Return the [X, Y] coordinate for the center point of the cell that contains the specified text.  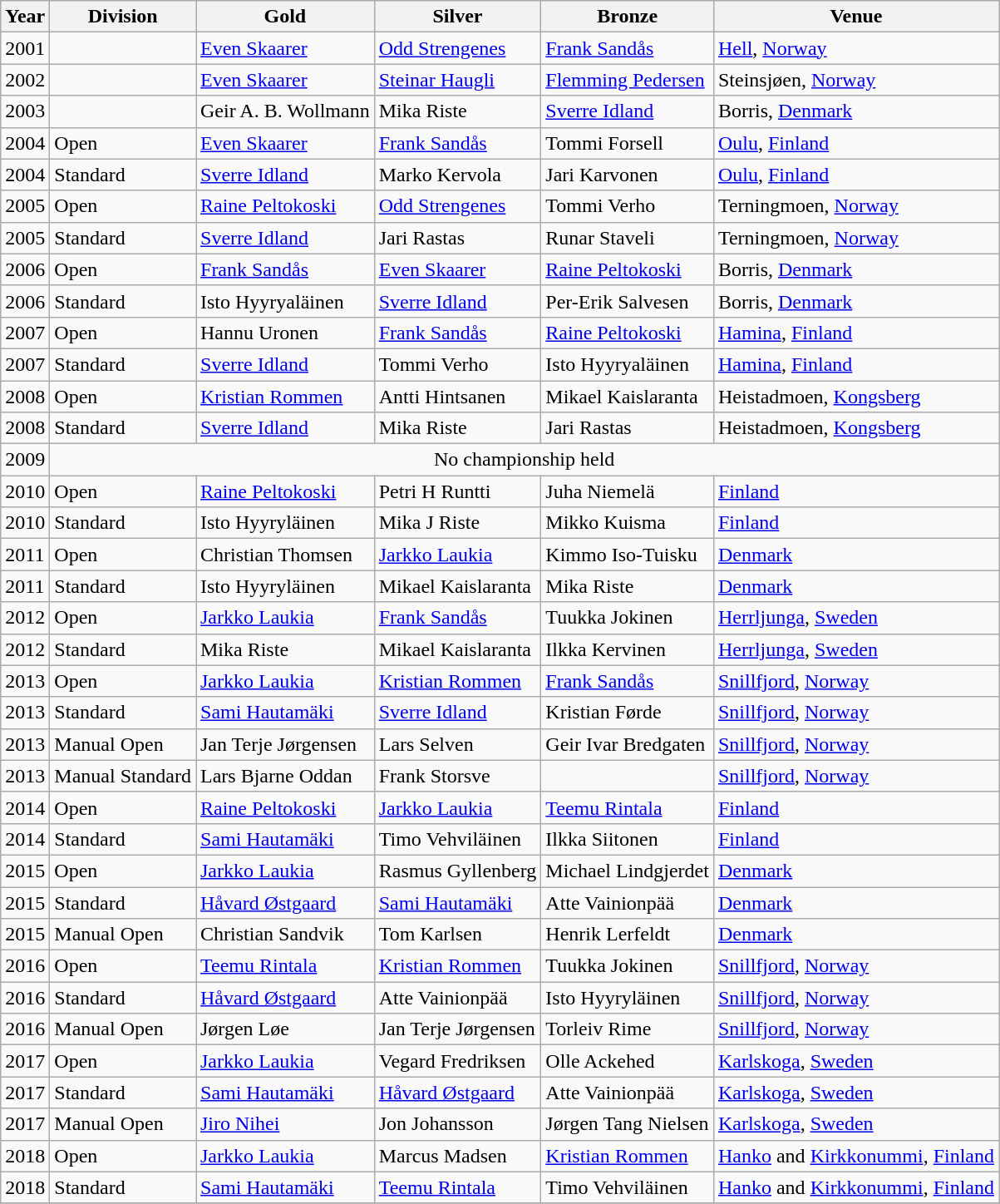
Jari Karvonen [628, 175]
Antti Hintsanen [457, 397]
Ilkka Siitonen [628, 839]
Jon Johansson [457, 1124]
Jiro Nihei [286, 1124]
Tommi Forsell [628, 143]
Flemming Pedersen [628, 80]
Juha Niemelä [628, 491]
Marcus Madsen [457, 1156]
2009 [25, 460]
2002 [25, 80]
Lars Selven [457, 744]
Hannu Uronen [286, 333]
Tom Karlsen [457, 935]
2003 [25, 111]
Michael Lindgjerdet [628, 871]
2001 [25, 48]
Jørgen Løe [286, 1029]
Hell, Norway [856, 48]
Year [25, 17]
Frank Storsve [457, 776]
Gold [286, 17]
Runar Staveli [628, 238]
Lars Bjarne Oddan [286, 776]
Mikko Kuisma [628, 523]
Geir Ivar Bredgaten [628, 744]
Vegard Fredriksen [457, 1061]
Mika J Riste [457, 523]
Petri H Runtti [457, 491]
Rasmus Gyllenberg [457, 871]
Torleiv Rime [628, 1029]
Division [123, 17]
Steinar Haugli [457, 80]
Kimmo Iso-Tuisku [628, 555]
Kristian Førde [628, 713]
Henrik Lerfeldt [628, 935]
Jørgen Tang Nielsen [628, 1124]
Bronze [628, 17]
Olle Ackehed [628, 1061]
No championship held [525, 460]
Geir A. B. Wollmann [286, 111]
Christian Sandvik [286, 935]
Christian Thomsen [286, 555]
Ilkka Kervinen [628, 649]
Manual Standard [123, 776]
Per-Erik Salvesen [628, 301]
Steinsjøen, Norway [856, 80]
Marko Kervola [457, 175]
Venue [856, 17]
Silver [457, 17]
